Extract the (X, Y) coordinate from the center of the cell holding the provided text.  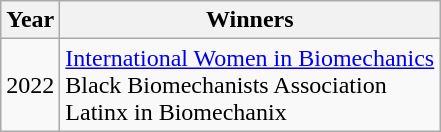
2022 (30, 85)
Year (30, 20)
Winners (250, 20)
International Women in BiomechanicsBlack Biomechanists AssociationLatinx in Biomechanix (250, 85)
